Locate the cell with the specified text and output its [x, y] center coordinate. 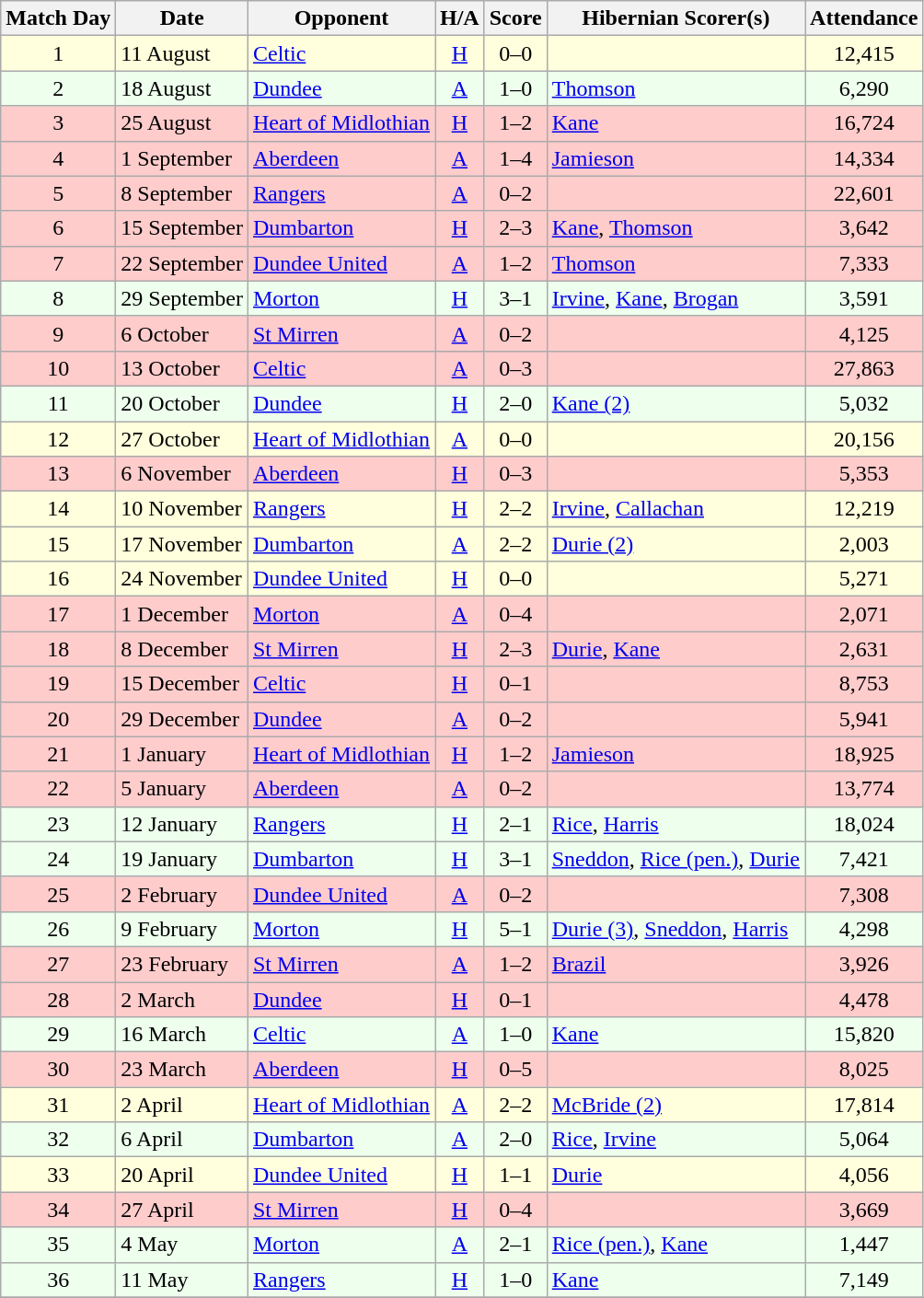
27 October [182, 439]
Irvine, Kane, Brogan [676, 298]
15 [59, 544]
4 [59, 158]
16,724 [864, 123]
2 March [182, 999]
2 [59, 88]
6 November [182, 474]
4,298 [864, 929]
13,774 [864, 789]
Rice, Irvine [676, 1140]
Irvine, Callachan [676, 509]
1,447 [864, 1245]
11 [59, 403]
27,863 [864, 368]
Match Day [59, 18]
6,290 [864, 88]
1–1 [515, 1175]
18,024 [864, 824]
Rice, Harris [676, 824]
24 [59, 859]
15 September [182, 228]
27 April [182, 1210]
31 [59, 1105]
15 December [182, 684]
9 [59, 333]
5,064 [864, 1140]
17,814 [864, 1105]
3,642 [864, 228]
Attendance [864, 18]
36 [59, 1280]
27 [59, 964]
Brazil [676, 964]
3 [59, 123]
9 February [182, 929]
18 August [182, 88]
30 [59, 1070]
16 March [182, 1035]
1 [59, 53]
Rice (pen.), Kane [676, 1245]
32 [59, 1140]
Kane (2) [676, 403]
2,003 [864, 544]
28 [59, 999]
1–4 [515, 158]
0–5 [515, 1070]
33 [59, 1175]
23 [59, 824]
13 [59, 474]
29 September [182, 298]
8 [59, 298]
2 April [182, 1105]
23 March [182, 1070]
Sneddon, Rice (pen.), Durie [676, 859]
20 April [182, 1175]
Opponent [341, 18]
1 December [182, 614]
5,941 [864, 719]
8 December [182, 649]
Durie [676, 1175]
12 [59, 439]
8 September [182, 193]
7,333 [864, 263]
17 November [182, 544]
18 [59, 649]
16 [59, 579]
7,308 [864, 894]
4 May [182, 1245]
14,334 [864, 158]
7 [59, 263]
H/A [459, 18]
25 August [182, 123]
2,071 [864, 614]
5 January [182, 789]
22 September [182, 263]
20,156 [864, 439]
14 [59, 509]
3,669 [864, 1210]
Durie (3), Sneddon, Harris [676, 929]
Date [182, 18]
3,591 [864, 298]
7,421 [864, 859]
6 April [182, 1140]
26 [59, 929]
15,820 [864, 1035]
23 February [182, 964]
19 [59, 684]
8,025 [864, 1070]
2 February [182, 894]
6 [59, 228]
10 [59, 368]
12,219 [864, 509]
1 January [182, 754]
29 December [182, 719]
34 [59, 1210]
4,056 [864, 1175]
22 [59, 789]
5,032 [864, 403]
4,478 [864, 999]
20 October [182, 403]
29 [59, 1035]
12 January [182, 824]
Score [515, 18]
11 May [182, 1280]
5,271 [864, 579]
McBride (2) [676, 1105]
12,415 [864, 53]
4,125 [864, 333]
5,353 [864, 474]
1 September [182, 158]
2,631 [864, 649]
8,753 [864, 684]
24 November [182, 579]
Durie, Kane [676, 649]
11 August [182, 53]
Durie (2) [676, 544]
19 January [182, 859]
35 [59, 1245]
21 [59, 754]
7,149 [864, 1280]
13 October [182, 368]
5–1 [515, 929]
20 [59, 719]
10 November [182, 509]
5 [59, 193]
3,926 [864, 964]
18,925 [864, 754]
25 [59, 894]
17 [59, 614]
Kane, Thomson [676, 228]
Hibernian Scorer(s) [676, 18]
22,601 [864, 193]
6 October [182, 333]
